Detect which cell encompasses the target text, then output its [X, Y] center coordinate. 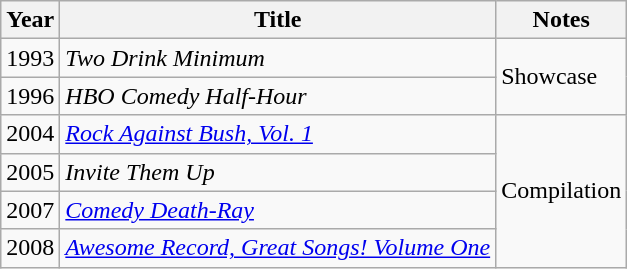
2004 [30, 134]
2007 [30, 210]
Invite Them Up [278, 172]
Showcase [562, 77]
Two Drink Minimum [278, 58]
Rock Against Bush, Vol. 1 [278, 134]
Comedy Death-Ray [278, 210]
Title [278, 20]
1996 [30, 96]
Year [30, 20]
HBO Comedy Half-Hour [278, 96]
2005 [30, 172]
1993 [30, 58]
Compilation [562, 191]
Notes [562, 20]
Awesome Record, Great Songs! Volume One [278, 248]
2008 [30, 248]
